Capture the cell that displays the provided text and extract its (X, Y) central coordinate. 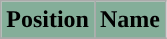
Position (48, 20)
Name (130, 20)
